Identify which cell holds the provided text, then report its (x, y) central coordinate. 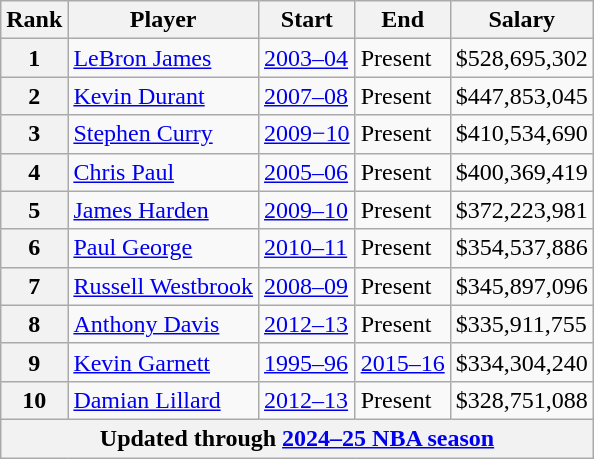
2 (34, 96)
$328,751,088 (522, 400)
James Harden (164, 210)
$410,534,690 (522, 134)
2007–08 (308, 96)
6 (34, 248)
10 (34, 400)
LeBron James (164, 58)
$354,537,886 (522, 248)
2009–10 (308, 210)
2008–09 (308, 286)
Start (308, 20)
2003–04 (308, 58)
Salary (522, 20)
Kevin Durant (164, 96)
$447,853,045 (522, 96)
Chris Paul (164, 172)
1995–96 (308, 362)
7 (34, 286)
Updated through 2024–25 NBA season (298, 438)
1 (34, 58)
3 (34, 134)
$334,304,240 (522, 362)
Paul George (164, 248)
Damian Lillard (164, 400)
$345,897,096 (522, 286)
Stephen Curry (164, 134)
Rank (34, 20)
Kevin Garnett (164, 362)
Russell Westbrook (164, 286)
5 (34, 210)
9 (34, 362)
$335,911,755 (522, 324)
2010–11 (308, 248)
End (402, 20)
8 (34, 324)
2015–16 (402, 362)
2009−10 (308, 134)
$528,695,302 (522, 58)
$400,369,419 (522, 172)
Player (164, 20)
$372,223,981 (522, 210)
4 (34, 172)
2005–06 (308, 172)
Anthony Davis (164, 324)
